Find where the given text appears and provide that cell's center as [x, y] coordinate. 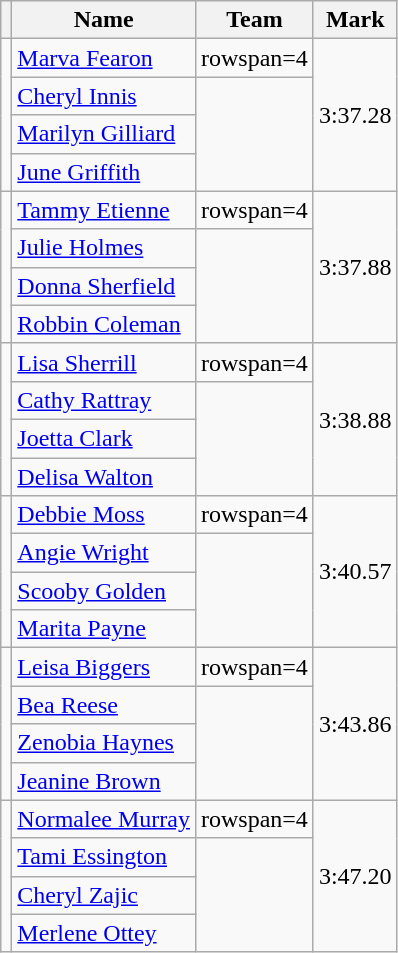
Marva Fearon [104, 58]
Cheryl Zajic [104, 895]
Scooby Golden [104, 591]
Tami Essington [104, 857]
Normalee Murray [104, 819]
Tammy Etienne [104, 210]
Zenobia Haynes [104, 743]
Marilyn Gilliard [104, 134]
Cheryl Innis [104, 96]
Mark [355, 20]
Leisa Biggers [104, 667]
Donna Sherfield [104, 286]
3:37.28 [355, 115]
Debbie Moss [104, 515]
Name [104, 20]
3:40.57 [355, 572]
3:37.88 [355, 267]
Marita Payne [104, 629]
Joetta Clark [104, 438]
3:47.20 [355, 876]
3:43.86 [355, 724]
June Griffith [104, 172]
Jeanine Brown [104, 781]
Cathy Rattray [104, 400]
Angie Wright [104, 553]
3:38.88 [355, 419]
Julie Holmes [104, 248]
Team [254, 20]
Lisa Sherrill [104, 362]
Robbin Coleman [104, 324]
Bea Reese [104, 705]
Merlene Ottey [104, 933]
Delisa Walton [104, 477]
